Identify which cell holds the provided text, then report its [X, Y] central coordinate. 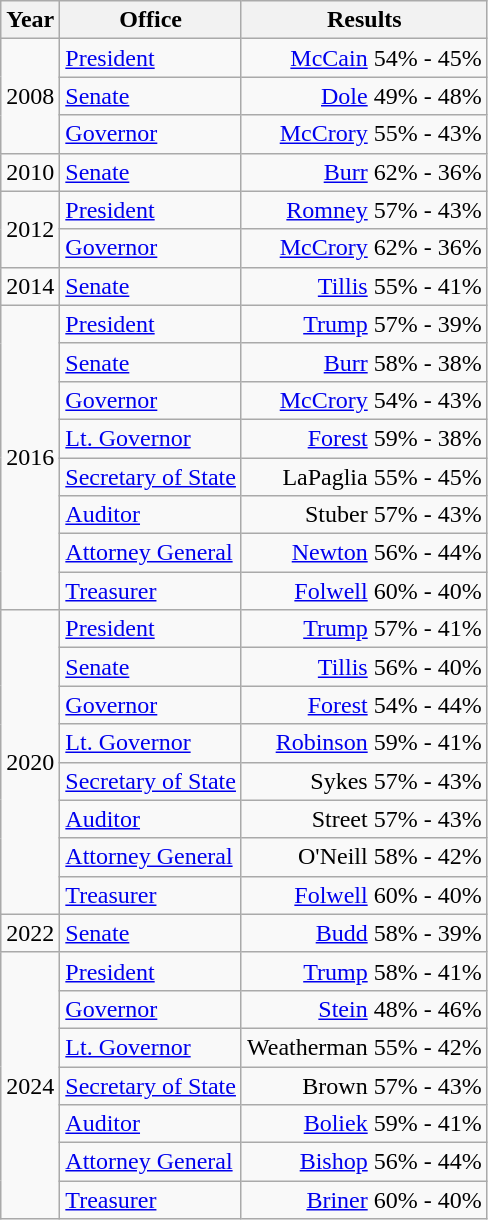
LaPaglia 55% - 45% [364, 477]
McCrory 55% - 43% [364, 134]
Boliek 59% - 41% [364, 1124]
Street 57% - 43% [364, 819]
Dole 49% - 48% [364, 96]
Budd 58% - 39% [364, 933]
McCain 54% - 45% [364, 58]
Trump 57% - 41% [364, 629]
O'Neill 58% - 42% [364, 857]
Stein 48% - 46% [364, 1009]
Year [30, 20]
2014 [30, 286]
Bishop 56% - 44% [364, 1162]
Sykes 57% - 43% [364, 781]
2012 [30, 229]
McCrory 62% - 36% [364, 248]
Results [364, 20]
Burr 62% - 36% [364, 172]
Brown 57% - 43% [364, 1085]
Burr 58% - 38% [364, 362]
2022 [30, 933]
2008 [30, 96]
Stuber 57% - 43% [364, 515]
2024 [30, 1085]
McCrory 54% - 43% [364, 400]
Briner 60% - 40% [364, 1200]
2016 [30, 457]
Weatherman 55% - 42% [364, 1047]
Forest 54% - 44% [364, 705]
Trump 58% - 41% [364, 971]
2020 [30, 762]
Robinson 59% - 41% [364, 743]
2010 [30, 172]
Forest 59% - 38% [364, 438]
Office [151, 20]
Newton 56% - 44% [364, 553]
Tillis 56% - 40% [364, 667]
Tillis 55% - 41% [364, 286]
Trump 57% - 39% [364, 324]
Romney 57% - 43% [364, 210]
